From the cell containing the given text, extract its center point as [X, Y] coordinate. 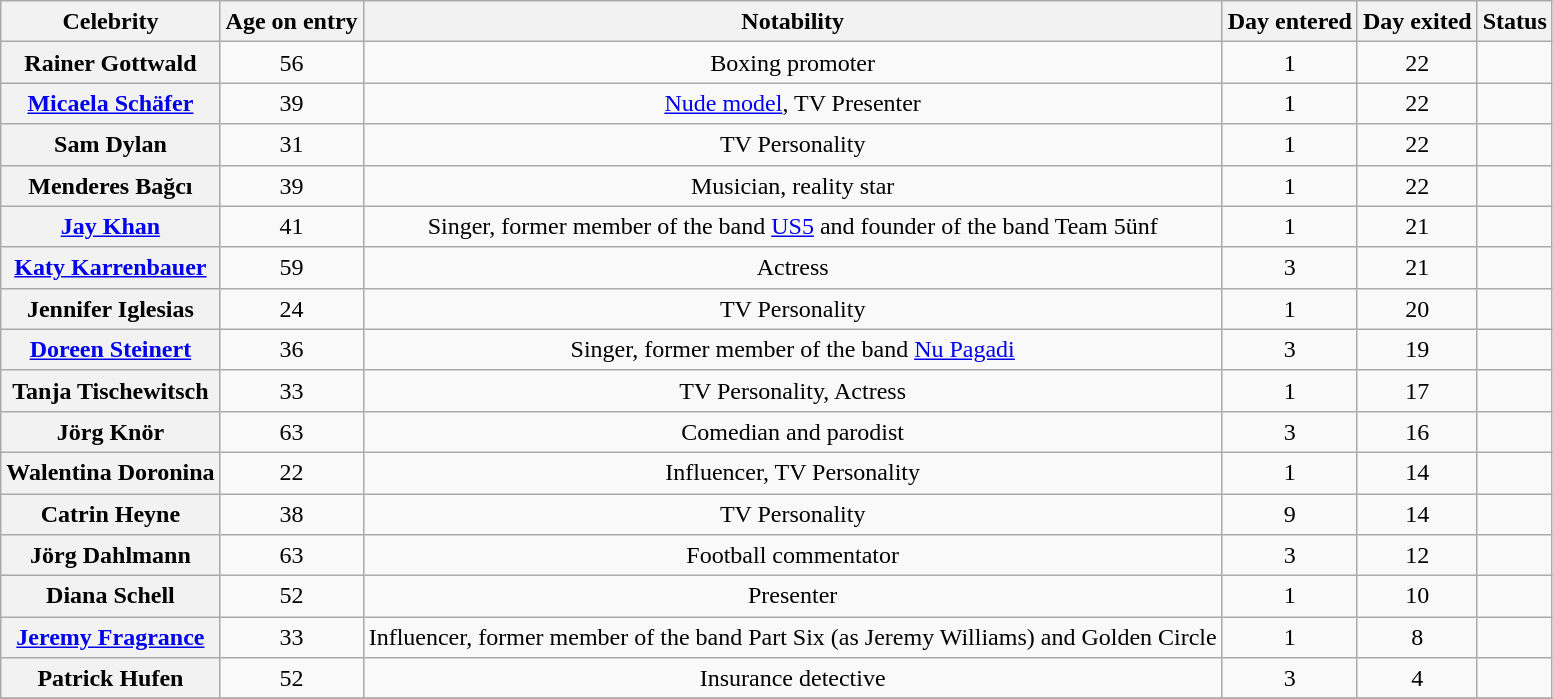
Jörg Dahlmann [110, 556]
36 [292, 350]
Rainer Gottwald [110, 62]
12 [1417, 556]
8 [1417, 638]
Sam Dylan [110, 144]
Insurance detective [792, 678]
31 [292, 144]
TV Personality, Actress [792, 390]
10 [1417, 596]
Doreen Steinert [110, 350]
Diana Schell [110, 596]
20 [1417, 308]
Jörg Knör [110, 432]
Influencer, former member of the band Part Six (as Jeremy Williams) and Golden Circle [792, 638]
Influencer, TV Personality [792, 472]
Walentina Doronina [110, 472]
Musician, reality star [792, 186]
Boxing promoter [792, 62]
Patrick Hufen [110, 678]
Status [1514, 22]
Jennifer Iglesias [110, 308]
Singer, former member of the band Nu Pagadi [792, 350]
59 [292, 268]
Actress [792, 268]
9 [1290, 514]
56 [292, 62]
Micaela Schäfer [110, 104]
Day entered [1290, 22]
Presenter [792, 596]
Tanja Tischewitsch [110, 390]
24 [292, 308]
19 [1417, 350]
Katy Karrenbauer [110, 268]
Menderes Bağcı [110, 186]
41 [292, 226]
Catrin Heyne [110, 514]
Comedian and parodist [792, 432]
4 [1417, 678]
38 [292, 514]
Day exited [1417, 22]
Jay Khan [110, 226]
Notability [792, 22]
Football commentator [792, 556]
Celebrity [110, 22]
16 [1417, 432]
Singer, former member of the band US5 and founder of the band Team 5ünf [792, 226]
Nude model, TV Presenter [792, 104]
Jeremy Fragrance [110, 638]
17 [1417, 390]
Age on entry [292, 22]
